Find where the given text appears and provide that cell's center as (x, y) coordinate. 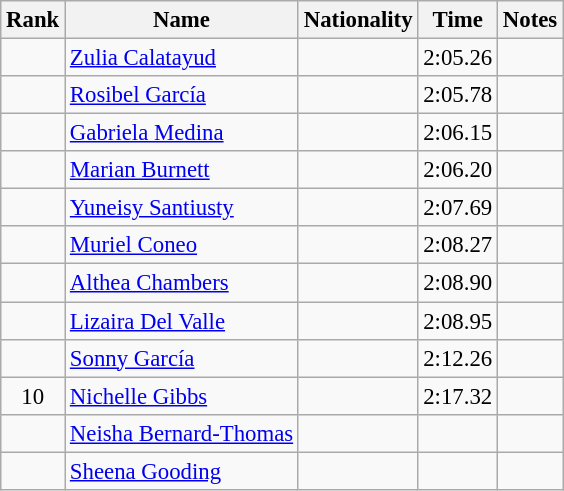
Marian Burnett (182, 170)
Rosibel García (182, 95)
2:12.26 (458, 358)
2:08.27 (458, 245)
2:05.78 (458, 95)
Nichelle Gibbs (182, 396)
2:06.15 (458, 133)
Time (458, 20)
2:07.69 (458, 208)
Name (182, 20)
Althea Chambers (182, 283)
Yuneisy Santiusty (182, 208)
Muriel Coneo (182, 245)
10 (33, 396)
Sonny García (182, 358)
2:08.95 (458, 321)
Gabriela Medina (182, 133)
2:08.90 (458, 283)
2:17.32 (458, 396)
Zulia Calatayud (182, 58)
2:06.20 (458, 170)
Lizaira Del Valle (182, 321)
Nationality (358, 20)
2:05.26 (458, 58)
Notes (530, 20)
Rank (33, 20)
Sheena Gooding (182, 471)
Neisha Bernard-Thomas (182, 433)
